Provide the [x, y] coordinate of the cell's center where the given text is located.  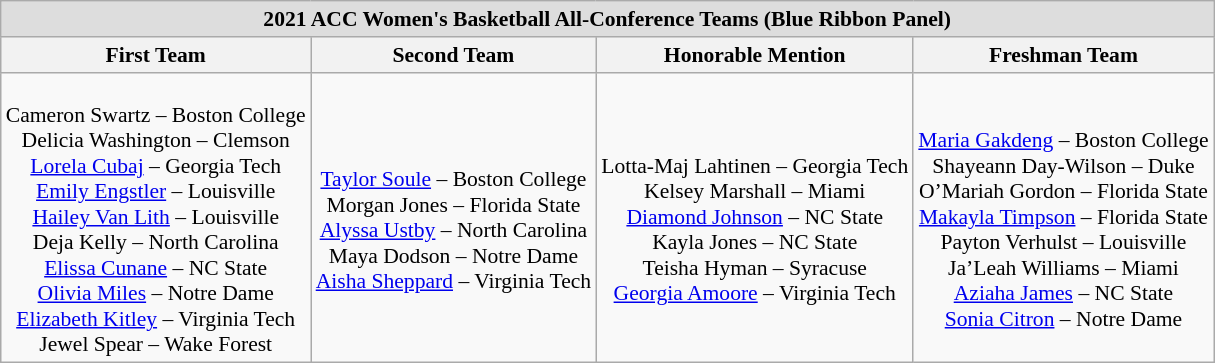
2021 ACC Women's Basketball All-Conference Teams (Blue Ribbon Panel) [608, 19]
Taylor Soule – Boston College Morgan Jones – Florida State Alyssa Ustby – North Carolina Maya Dodson – Notre Dame Aisha Sheppard – Virginia Tech [454, 218]
Freshman Team [1063, 55]
Honorable Mention [754, 55]
Second Team [454, 55]
First Team [156, 55]
